Locate the cell with the specified text and output its [x, y] center coordinate. 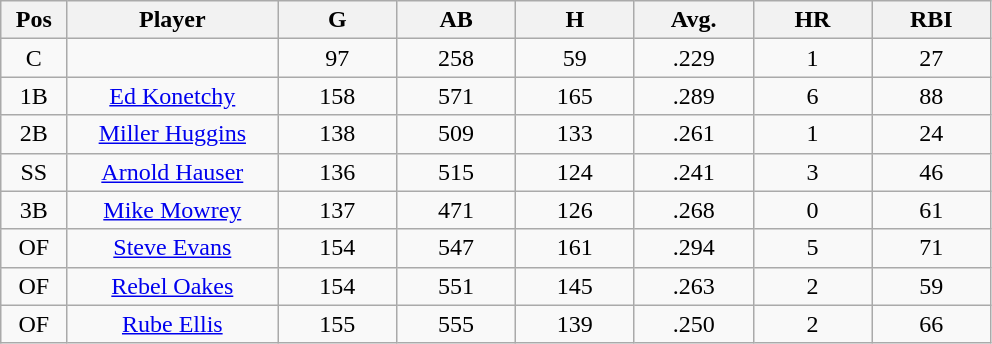
.263 [694, 286]
471 [456, 210]
0 [812, 210]
61 [932, 210]
138 [338, 134]
G [338, 20]
509 [456, 134]
258 [456, 58]
3B [34, 210]
Mike Mowrey [172, 210]
Ed Konetchy [172, 96]
145 [574, 286]
27 [932, 58]
.289 [694, 96]
124 [574, 172]
571 [456, 96]
71 [932, 248]
158 [338, 96]
161 [574, 248]
Rebel Oakes [172, 286]
AB [456, 20]
Miller Huggins [172, 134]
551 [456, 286]
24 [932, 134]
.241 [694, 172]
66 [932, 324]
139 [574, 324]
46 [932, 172]
97 [338, 58]
Rube Ellis [172, 324]
547 [456, 248]
.229 [694, 58]
165 [574, 96]
133 [574, 134]
Player [172, 20]
.261 [694, 134]
88 [932, 96]
SS [34, 172]
6 [812, 96]
Pos [34, 20]
C [34, 58]
155 [338, 324]
Steve Evans [172, 248]
126 [574, 210]
Arnold Hauser [172, 172]
515 [456, 172]
2B [34, 134]
H [574, 20]
137 [338, 210]
1B [34, 96]
.294 [694, 248]
5 [812, 248]
555 [456, 324]
.250 [694, 324]
3 [812, 172]
.268 [694, 210]
RBI [932, 20]
HR [812, 20]
136 [338, 172]
Avg. [694, 20]
